For the text-containing cell, return its midpoint in (X, Y) coordinate format. 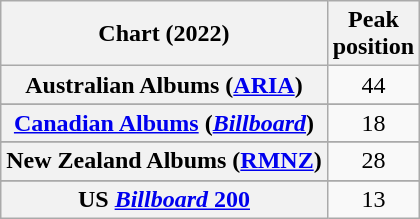
Chart (2022) (164, 34)
Peakposition (373, 34)
Australian Albums (ARIA) (164, 85)
13 (373, 199)
28 (373, 161)
Canadian Albums (Billboard) (164, 123)
US Billboard 200 (164, 199)
44 (373, 85)
New Zealand Albums (RMNZ) (164, 161)
18 (373, 123)
